Locate the cell with the specified text and output its (x, y) center coordinate. 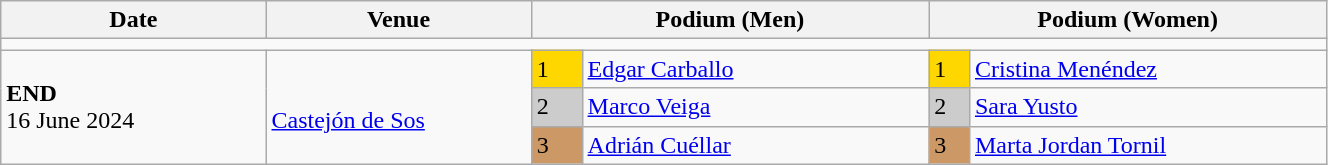
Cristina Menéndez (1148, 69)
Marco Veiga (756, 107)
Adrián Cuéllar (756, 145)
Podium (Women) (1128, 20)
Sara Yusto (1148, 107)
Marta Jordan Tornil (1148, 145)
Edgar Carballo (756, 69)
Date (134, 20)
Castejón de Sos (398, 107)
Podium (Men) (730, 20)
END 16 June 2024 (134, 107)
Venue (398, 20)
